Pinpoint the cell where the given text exists, returning its (x, y) midpoint coordinate. 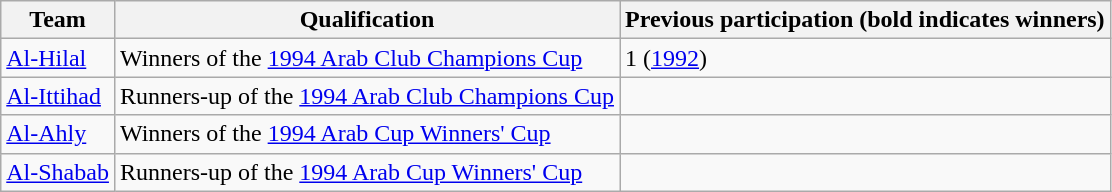
1 (1992) (866, 58)
Al-Ittihad (58, 96)
Al-Hilal (58, 58)
Previous participation (bold indicates winners) (866, 20)
Al-Shabab (58, 172)
Runners-up of the 1994 Arab Club Champions Cup (366, 96)
Winners of the 1994 Arab Cup Winners' Cup (366, 134)
Al-Ahly (58, 134)
Qualification (366, 20)
Runners-up of the 1994 Arab Cup Winners' Cup (366, 172)
Team (58, 20)
Winners of the 1994 Arab Club Champions Cup (366, 58)
